Locate the cell with the specified text and output its [X, Y] center coordinate. 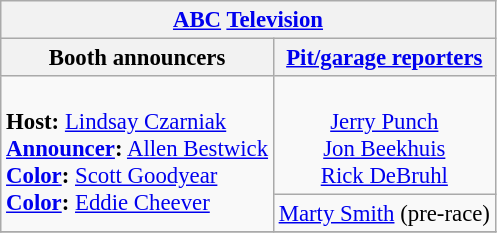
Host: Lindsay Czarniak Announcer: Allen Bestwick Color: Scott Goodyear Color: Eddie Cheever [138, 154]
ABC Television [248, 20]
Jerry PunchJon BeekhuisRick DeBruhl [384, 136]
Marty Smith (pre-race) [384, 214]
Pit/garage reporters [384, 58]
Booth announcers [138, 58]
